Detect which cell encompasses the target text, then output its [X, Y] center coordinate. 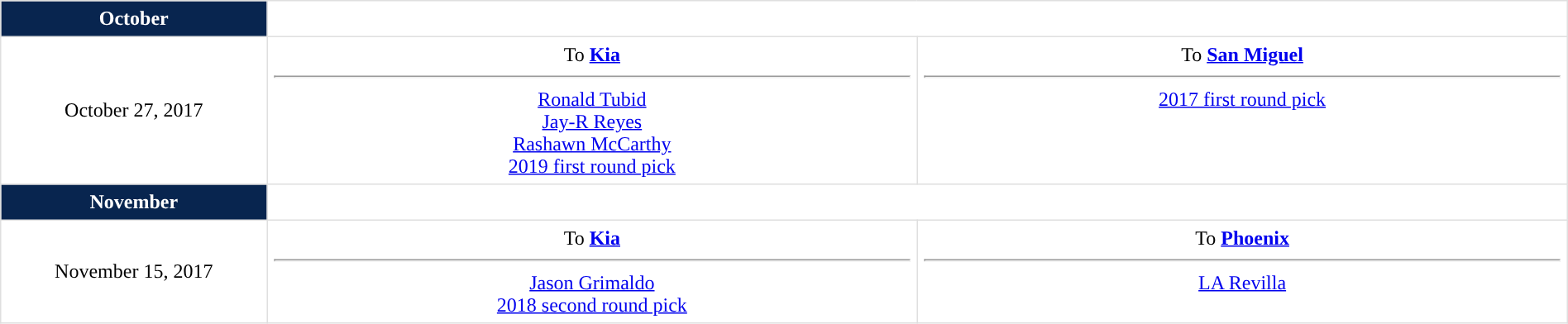
November [134, 202]
October [134, 19]
To KiaJason Grimaldo2018 second round pick [592, 271]
November 15, 2017 [134, 271]
To KiaRonald TubidJay-R ReyesRashawn McCarthy 2019 first round pick [592, 110]
To PhoenixLA Revilla [1242, 271]
October 27, 2017 [134, 110]
To San Miguel2017 first round pick [1242, 110]
